For the text-containing cell, return its midpoint in [x, y] coordinate format. 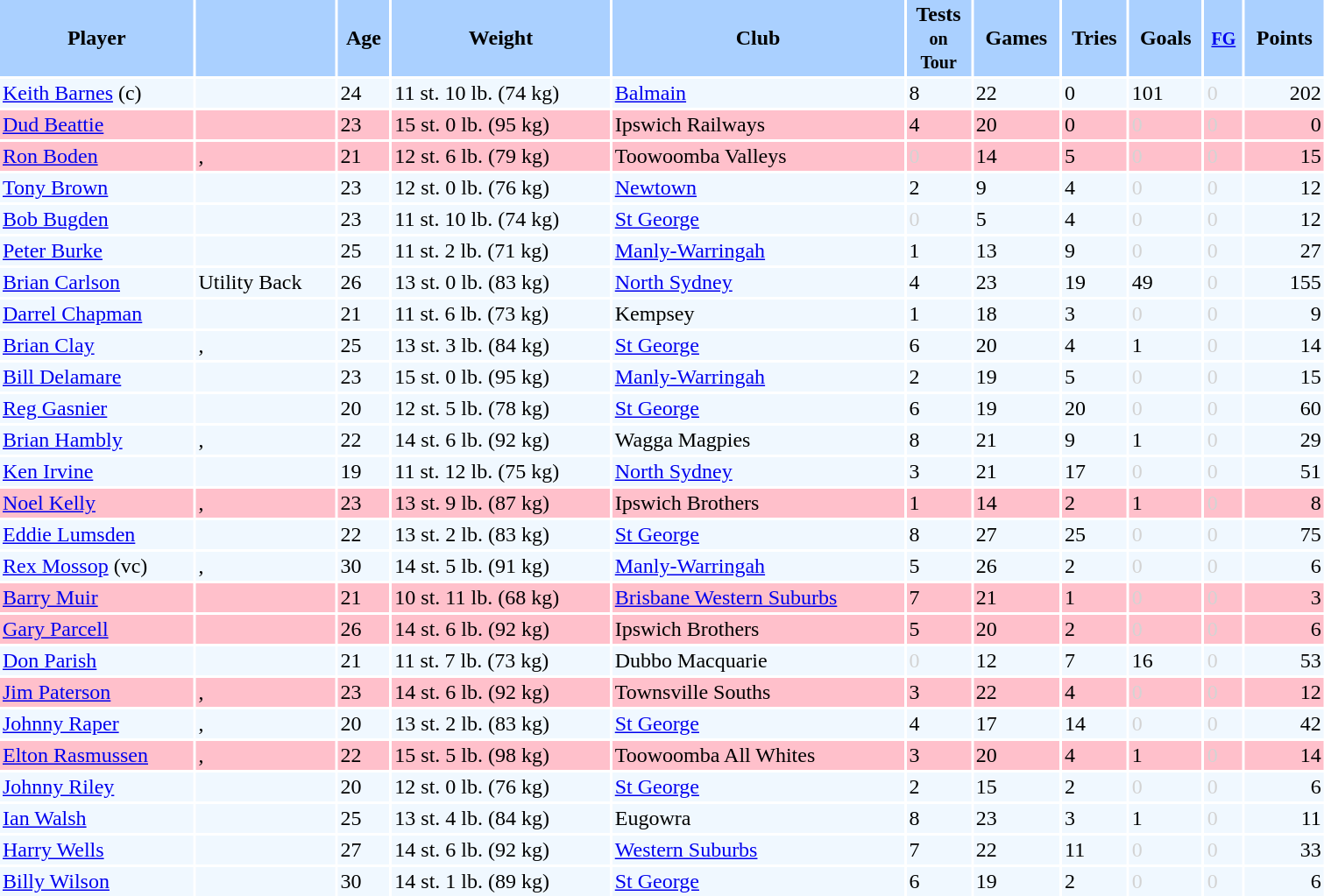
Utility Back [265, 282]
Brisbane Western Suburbs [759, 597]
Balmain [759, 93]
Tries [1094, 39]
101 [1165, 93]
Reg Gasnier [96, 408]
Elton Rasmussen [96, 755]
Noel Kelly [96, 503]
14 st. 1 lb. (89 kg) [500, 881]
155 [1285, 282]
Club [759, 39]
Townsville Souths [759, 692]
Peter Burke [96, 250]
12 st. 6 lb. (79 kg) [500, 156]
11 st. 7 lb. (73 kg) [500, 660]
Dud Beattie [96, 124]
Bob Bugden [96, 219]
Darrel Chapman [96, 314]
Ron Boden [96, 156]
11 st. 6 lb. (73 kg) [500, 314]
13 st. 3 lb. (84 kg) [500, 345]
Toowoomba All Whites [759, 755]
Rex Mossop (vc) [96, 566]
FG [1223, 39]
Goals [1165, 39]
Jim Paterson [96, 692]
12 st. 5 lb. (78 kg) [500, 408]
Billy Wilson [96, 881]
53 [1285, 660]
Gary Parcell [96, 629]
29 [1285, 440]
Ian Walsh [96, 818]
Dubbo Macquarie [759, 660]
Ken Irvine [96, 471]
60 [1285, 408]
Keith Barnes (c) [96, 93]
Brian Hambly [96, 440]
33 [1285, 850]
Brian Carlson [96, 282]
13 st. 4 lb. (84 kg) [500, 818]
Points [1285, 39]
51 [1285, 471]
Don Parish [96, 660]
Tony Brown [96, 187]
13 st. 9 lb. (87 kg) [500, 503]
Kempsey [759, 314]
Barry Muir [96, 597]
11 st. 12 lb. (75 kg) [500, 471]
16 [1165, 660]
10 st. 11 lb. (68 kg) [500, 597]
Johnny Raper [96, 723]
Brian Clay [96, 345]
Games [1016, 39]
18 [1016, 314]
TestsonTour [939, 39]
Age [363, 39]
Bill Delamare [96, 377]
Harry Wells [96, 850]
13 [1016, 250]
Ipswich Railways [759, 124]
Wagga Magpies [759, 440]
42 [1285, 723]
202 [1285, 93]
Johnny Riley [96, 787]
15 st. 5 lb. (98 kg) [500, 755]
13 st. 0 lb. (83 kg) [500, 282]
14 st. 5 lb. (91 kg) [500, 566]
Western Suburbs [759, 850]
24 [363, 93]
Eddie Lumsden [96, 534]
11 st. 2 lb. (71 kg) [500, 250]
Weight [500, 39]
Newtown [759, 187]
Toowoomba Valleys [759, 156]
Player [96, 39]
49 [1165, 282]
75 [1285, 534]
Eugowra [759, 818]
